Extract the [X, Y] coordinate from the center of the cell holding the provided text.  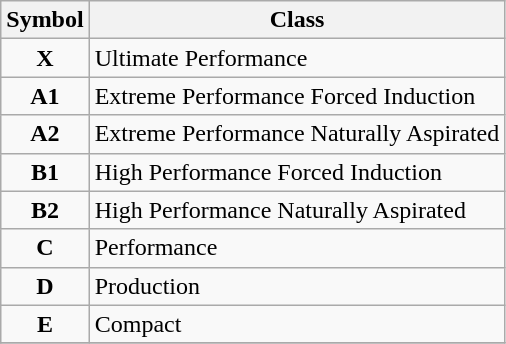
Extreme Performance Naturally Aspirated [297, 134]
Compact [297, 324]
Extreme Performance Forced Induction [297, 96]
High Performance Forced Induction [297, 172]
B1 [45, 172]
A1 [45, 96]
A2 [45, 134]
X [45, 58]
E [45, 324]
B2 [45, 210]
Performance [297, 248]
C [45, 248]
Class [297, 20]
Ultimate Performance [297, 58]
D [45, 286]
Symbol [45, 20]
Production [297, 286]
High Performance Naturally Aspirated [297, 210]
